Return the (X, Y) coordinate for the center point of the cell that contains the specified text.  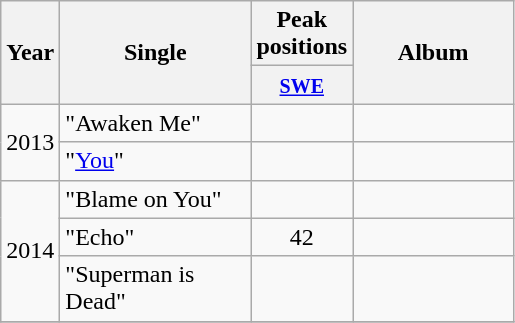
Single (156, 52)
2014 (30, 250)
42 (302, 237)
Album (434, 52)
"You" (156, 161)
"Superman is Dead" (156, 288)
Year (30, 52)
SWE (302, 85)
"Blame on You" (156, 199)
Peak positions (302, 34)
"Echo" (156, 237)
"Awaken Me" (156, 123)
2013 (30, 142)
